Capture the cell that displays the provided text and extract its (X, Y) central coordinate. 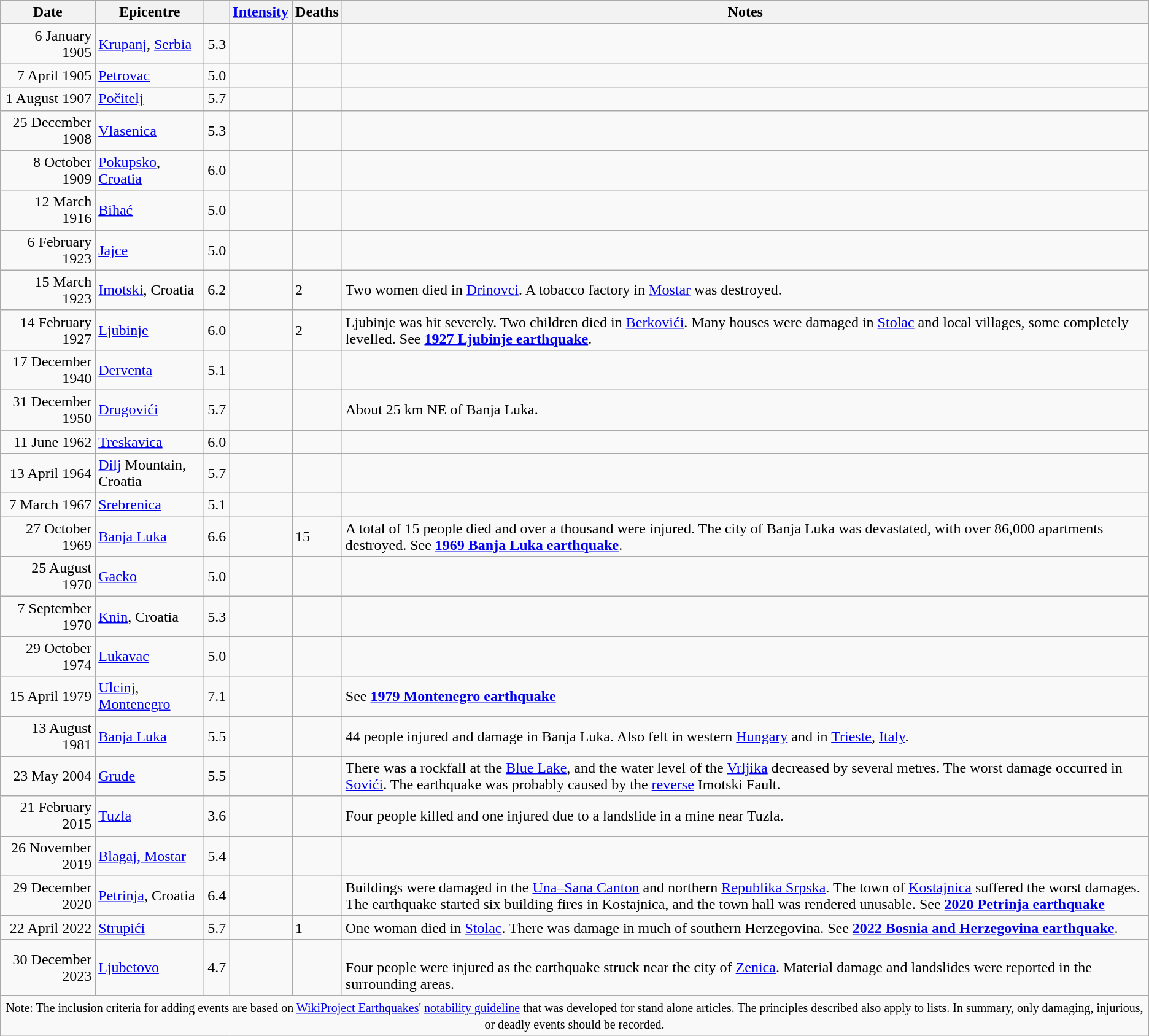
One woman died in Stolac. There was damage in much of southern Herzegovina. See 2022 Bosnia and Herzegovina earthquake. (745, 927)
25 August 1970 (48, 577)
6 January 1905 (48, 44)
Derventa (150, 369)
Ulcinj, Montenegro (150, 696)
15 March 1923 (48, 290)
8 October 1909 (48, 171)
7 March 1967 (48, 505)
13 April 1964 (48, 474)
29 October 1974 (48, 657)
Gacko (150, 577)
Drugovići (150, 410)
23 May 2004 (48, 776)
Knin, Croatia (150, 616)
22 April 2022 (48, 927)
12 March 1916 (48, 210)
6 February 1923 (48, 250)
Notes (745, 12)
Počitelj (150, 99)
Ljubinje (150, 330)
Vlasenica (150, 130)
7.1 (217, 696)
Deaths (317, 12)
7 April 1905 (48, 75)
Dilj Mountain, Croatia (150, 474)
31 December 1950 (48, 410)
Petrinja, Croatia (150, 896)
6.6 (217, 536)
1 August 1907 (48, 99)
7 September 1970 (48, 616)
Krupanj, Serbia (150, 44)
1 (317, 927)
Date (48, 12)
29 December 2020 (48, 896)
11 June 1962 (48, 441)
Four people were injured as the earthquake struck near the city of Zenica. Material damage and landslides were reported in the surrounding areas. (745, 967)
Intensity (261, 12)
Bihać (150, 210)
Four people killed and one injured due to a landslide in a mine near Tuzla. (745, 816)
Lukavac (150, 657)
Two women died in Drinovci. A tobacco factory in Mostar was destroyed. (745, 290)
6.2 (217, 290)
44 people injured and damage in Banja Luka. Also felt in western Hungary and in Trieste, Italy. (745, 736)
15 April 1979 (48, 696)
27 October 1969 (48, 536)
26 November 2019 (48, 856)
Blagaj, Mostar (150, 856)
4.7 (217, 967)
Tuzla (150, 816)
13 August 1981 (48, 736)
Epicentre (150, 12)
Srebrenica (150, 505)
14 February 1927 (48, 330)
Imotski, Croatia (150, 290)
Treskavica (150, 441)
Petrovac (150, 75)
5.4 (217, 856)
Ljubetovo (150, 967)
15 (317, 536)
Jajce (150, 250)
3.6 (217, 816)
25 December 1908 (48, 130)
21 February 2015 (48, 816)
17 December 1940 (48, 369)
30 December 2023 (48, 967)
Pokupsko, Croatia (150, 171)
See 1979 Montenegro earthquake (745, 696)
6.4 (217, 896)
About 25 km NE of Banja Luka. (745, 410)
Strupići (150, 927)
Grude (150, 776)
